Return (X, Y) of the center of cell containing provided text 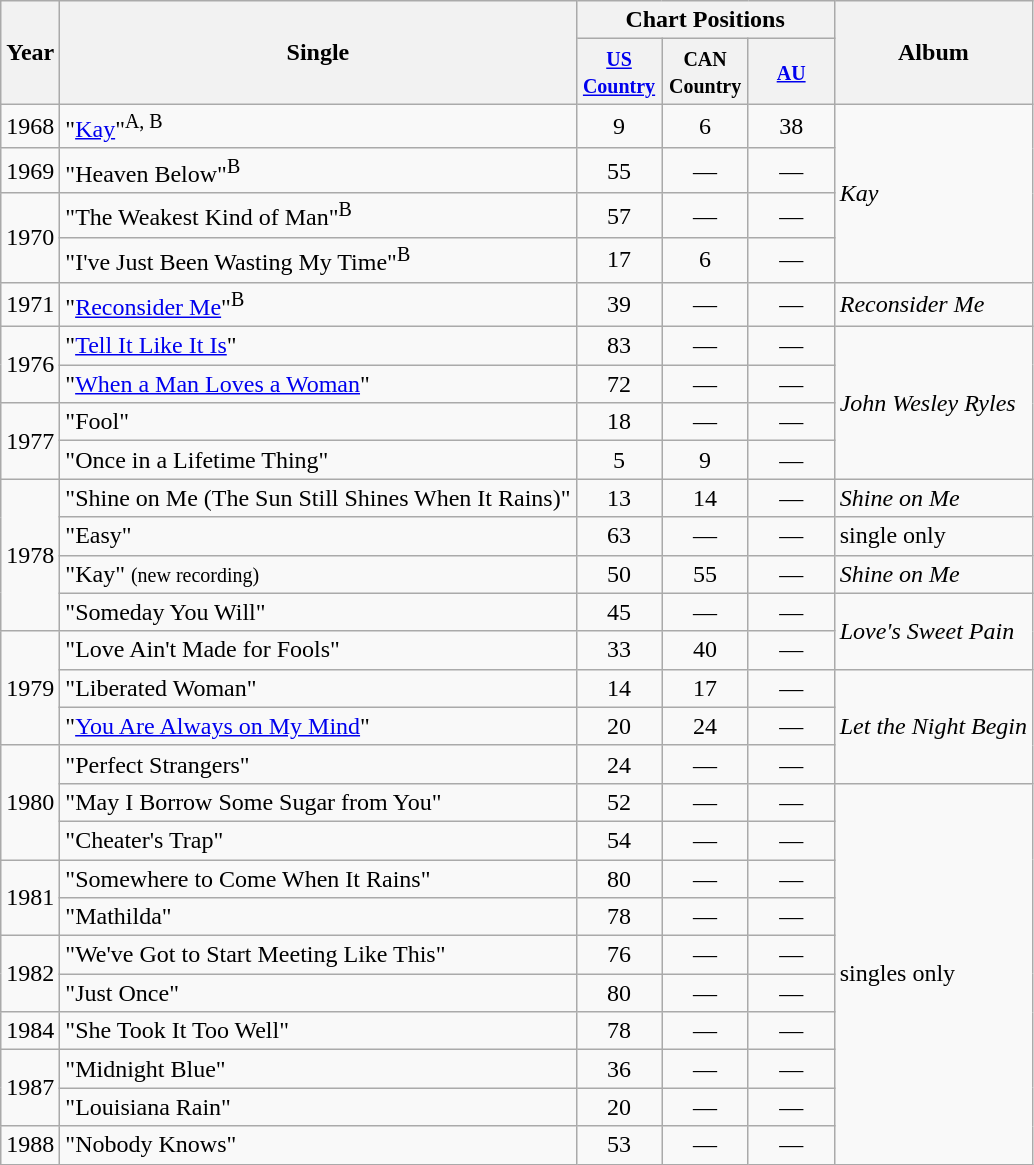
US Country (619, 72)
"Cheater's Trap" (318, 840)
"Mathilda" (318, 917)
singles only (933, 974)
"Once in a Lifetime Thing" (318, 460)
Year (30, 52)
Kay (933, 193)
"Love Ain't Made for Fools" (318, 650)
Reconsider Me (933, 304)
5 (619, 460)
1978 (30, 555)
"Nobody Knows" (318, 1145)
36 (619, 1069)
1984 (30, 1031)
52 (619, 802)
"I've Just Been Wasting My Time"B (318, 260)
53 (619, 1145)
1977 (30, 441)
Chart Positions (705, 20)
1979 (30, 688)
76 (619, 955)
18 (619, 422)
Album (933, 52)
39 (619, 304)
57 (619, 216)
63 (619, 536)
"She Took It Too Well" (318, 1031)
"Easy" (318, 536)
1988 (30, 1145)
72 (619, 384)
1981 (30, 898)
"Shine on Me (The Sun Still Shines When It Rains)" (318, 498)
"Kay"A, B (318, 126)
CAN Country (705, 72)
Let the Night Begin (933, 726)
"We've Got to Start Meeting Like This" (318, 955)
1982 (30, 974)
"Midnight Blue" (318, 1069)
"You Are Always on My Mind" (318, 726)
single only (933, 536)
54 (619, 840)
"When a Man Loves a Woman" (318, 384)
1970 (30, 238)
13 (619, 498)
38 (791, 126)
Love's Sweet Pain (933, 631)
"Someday You Will" (318, 612)
"Kay" (new recording) (318, 574)
"Tell It Like It Is" (318, 346)
"Liberated Woman" (318, 688)
"Just Once" (318, 993)
"The Weakest Kind of Man"B (318, 216)
"Fool" (318, 422)
AU (791, 72)
83 (619, 346)
"Louisiana Rain" (318, 1107)
40 (705, 650)
1976 (30, 365)
Single (318, 52)
45 (619, 612)
1987 (30, 1088)
John Wesley Ryles (933, 403)
"Somewhere to Come When It Rains" (318, 879)
1969 (30, 170)
50 (619, 574)
"Reconsider Me"B (318, 304)
1968 (30, 126)
33 (619, 650)
"Perfect Strangers" (318, 764)
"Heaven Below"B (318, 170)
"May I Borrow Some Sugar from You" (318, 802)
1980 (30, 802)
1971 (30, 304)
